Determine the [x, y] coordinate at the center of the cell enclosing the given text.  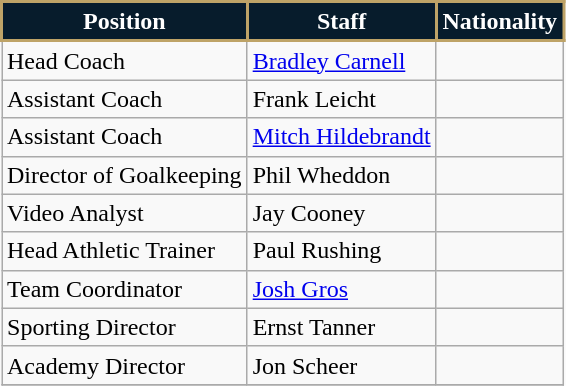
Team Coordinator [125, 289]
Paul Rushing [342, 251]
Head Athletic Trainer [125, 251]
Sporting Director [125, 327]
Mitch Hildebrandt [342, 137]
Jon Scheer [342, 365]
Director of Goalkeeping [125, 175]
Josh Gros [342, 289]
Position [125, 22]
Frank Leicht [342, 99]
Bradley Carnell [342, 60]
Video Analyst [125, 213]
Jay Cooney [342, 213]
Nationality [500, 22]
Ernst Tanner [342, 327]
Academy Director [125, 365]
Head Coach [125, 60]
Phil Wheddon [342, 175]
Staff [342, 22]
